Scan for the cell matching the given text and deliver its (X, Y) coordinate at center. 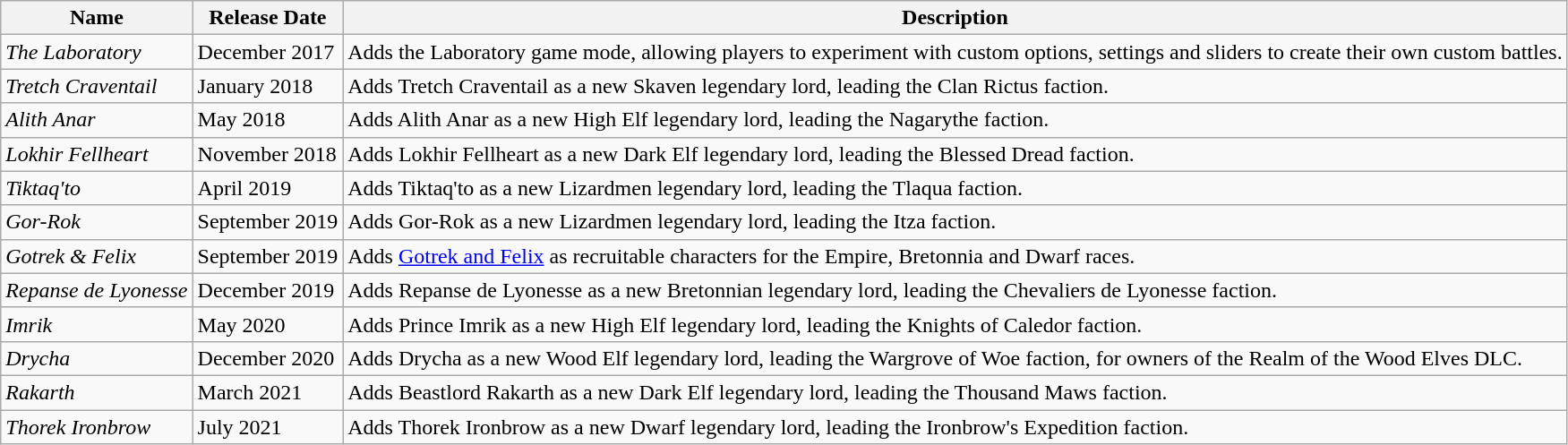
Adds Gotrek and Felix as recruitable characters for the Empire, Bretonnia and Dwarf races. (955, 256)
Adds Repanse de Lyonesse as a new Bretonnian legendary lord, leading the Chevaliers de Lyonesse faction. (955, 290)
Adds Thorek Ironbrow as a new Dwarf legendary lord, leading the Ironbrow's Expedition faction. (955, 427)
Gor-Rok (97, 222)
April 2019 (268, 188)
December 2017 (268, 52)
Tiktaq'to (97, 188)
Repanse de Lyonesse (97, 290)
Tretch Craventail (97, 86)
Adds Gor-Rok as a new Lizardmen legendary lord, leading the Itza faction. (955, 222)
Release Date (268, 18)
The Laboratory (97, 52)
Drycha (97, 358)
Gotrek & Felix (97, 256)
December 2019 (268, 290)
Thorek Ironbrow (97, 427)
Adds Tiktaq'to as a new Lizardmen legendary lord, leading the Tlaqua faction. (955, 188)
Adds Alith Anar as a new High Elf legendary lord, leading the Nagarythe faction. (955, 120)
Adds Beastlord Rakarth as a new Dark Elf legendary lord, leading the Thousand Maws faction. (955, 392)
Alith Anar (97, 120)
Adds Lokhir Fellheart as a new Dark Elf legendary lord, leading the Blessed Dread faction. (955, 154)
Name (97, 18)
March 2021 (268, 392)
May 2018 (268, 120)
Adds Drycha as a new Wood Elf legendary lord, leading the Wargrove of Woe faction, for owners of the Realm of the Wood Elves DLC. (955, 358)
Adds Tretch Craventail as a new Skaven legendary lord, leading the Clan Rictus faction. (955, 86)
November 2018 (268, 154)
May 2020 (268, 324)
December 2020 (268, 358)
January 2018 (268, 86)
Imrik (97, 324)
Description (955, 18)
July 2021 (268, 427)
Lokhir Fellheart (97, 154)
Adds Prince Imrik as a new High Elf legendary lord, leading the Knights of Caledor faction. (955, 324)
Rakarth (97, 392)
Adds the Laboratory game mode, allowing players to experiment with custom options, settings and sliders to create their own custom battles. (955, 52)
